Identify which cell holds the provided text, then report its (X, Y) central coordinate. 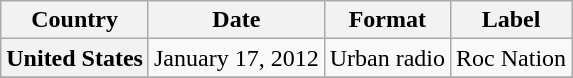
Label (512, 20)
United States (75, 58)
Format (387, 20)
Roc Nation (512, 58)
Urban radio (387, 58)
Country (75, 20)
January 17, 2012 (236, 58)
Date (236, 20)
